Scan for the cell matching the given text and deliver its [X, Y] coordinate at center. 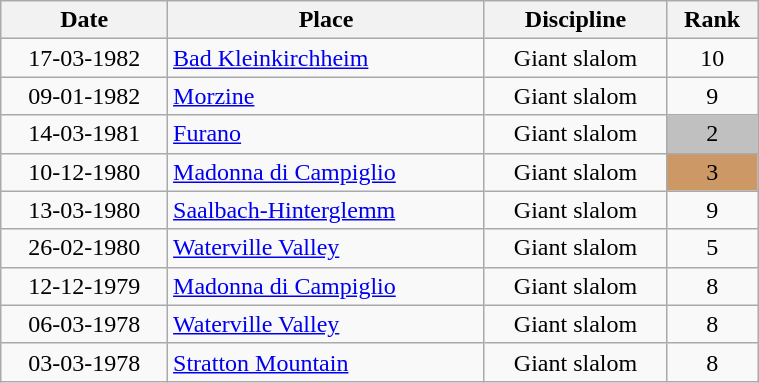
10-12-1980 [84, 172]
3 [712, 172]
Discipline [575, 20]
Saalbach-Hinterglemm [326, 210]
Furano [326, 134]
Rank [712, 20]
5 [712, 248]
14-03-1981 [84, 134]
03-03-1978 [84, 362]
Place [326, 20]
Stratton Mountain [326, 362]
2 [712, 134]
13-03-1980 [84, 210]
09-01-1982 [84, 96]
06-03-1978 [84, 324]
Date [84, 20]
12-12-1979 [84, 286]
Morzine [326, 96]
17-03-1982 [84, 58]
Bad Kleinkirchheim [326, 58]
10 [712, 58]
26-02-1980 [84, 248]
